Pinpoint the cell where the given text exists, returning its [x, y] midpoint coordinate. 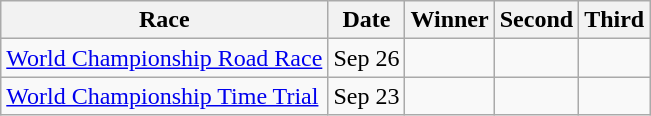
World Championship Time Trial [164, 96]
Second [536, 20]
Winner [450, 20]
Date [366, 20]
Third [614, 20]
World Championship Road Race [164, 58]
Race [164, 20]
Sep 23 [366, 96]
Sep 26 [366, 58]
